From the cell containing the given text, extract its center point as [X, Y] coordinate. 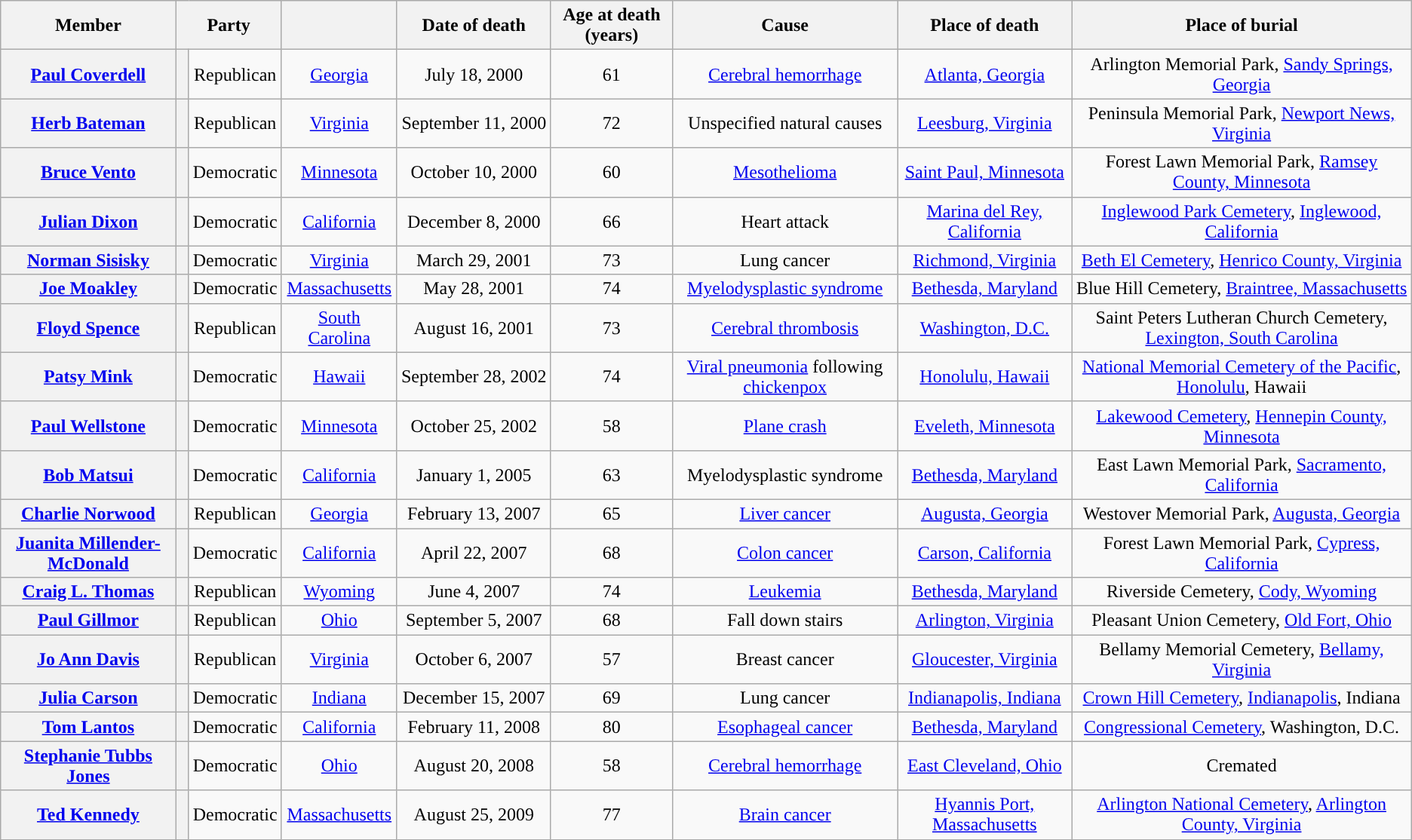
June 4, 2007 [474, 592]
South Carolina [339, 327]
Leesburg, Virginia [985, 124]
Esophageal cancer [785, 727]
August 25, 2009 [474, 814]
Juanita Millender-McDonald [88, 552]
October 6, 2007 [474, 659]
Tom Lantos [88, 727]
Colon cancer [785, 552]
Joe Moakley [88, 289]
Atlanta, Georgia [985, 74]
Patsy Mink [88, 377]
March 29, 2001 [474, 260]
Saint Peters Lutheran Church Cemetery, Lexington, South Carolina [1242, 327]
Julian Dixon [88, 222]
Brain cancer [785, 814]
Party [229, 26]
East Lawn Memorial Park, Sacramento, California [1242, 475]
Riverside Cemetery, Cody, Wyoming [1242, 592]
Hyannis Port, Massachusetts [985, 814]
Floyd Spence [88, 327]
Honolulu, Hawaii [985, 377]
February 13, 2007 [474, 514]
Heart attack [785, 222]
Washington, D.C. [985, 327]
January 1, 2005 [474, 475]
Bob Matsui [88, 475]
Cerebral thrombosis [785, 327]
66 [611, 222]
Craig L. Thomas [88, 592]
Inglewood Park Cemetery, Inglewood, California [1242, 222]
December 8, 2000 [474, 222]
Herb Bateman [88, 124]
Marina del Rey, California [985, 222]
September 5, 2007 [474, 621]
Date of death [474, 26]
April 22, 2007 [474, 552]
80 [611, 727]
Bellamy Memorial Cemetery, Bellamy, Virginia [1242, 659]
Beth El Cemetery, Henrico County, Virginia [1242, 260]
Julia Carson [88, 698]
Arlington Memorial Park, Sandy Springs, Georgia [1242, 74]
National Memorial Cemetery of the Pacific, Honolulu, Hawaii [1242, 377]
57 [611, 659]
Age at death (years) [611, 26]
Forest Lawn Memorial Park, Cypress, California [1242, 552]
August 16, 2001 [474, 327]
October 25, 2002 [474, 425]
Pleasant Union Cemetery, Old Fort, Ohio [1242, 621]
60 [611, 172]
Fall down stairs [785, 621]
February 11, 2008 [474, 727]
Member [88, 26]
61 [611, 74]
Forest Lawn Memorial Park, Ramsey County, Minnesota [1242, 172]
77 [611, 814]
Blue Hill Cemetery, Braintree, Massachusetts [1242, 289]
Indiana [339, 698]
December 15, 2007 [474, 698]
Saint Paul, Minnesota [985, 172]
July 18, 2000 [474, 74]
Bruce Vento [88, 172]
Ted Kennedy [88, 814]
Leukemia [785, 592]
October 10, 2000 [474, 172]
Westover Memorial Park, Augusta, Georgia [1242, 514]
Carson, California [985, 552]
May 28, 2001 [474, 289]
East Cleveland, Ohio [985, 766]
Stephanie Tubbs Jones [88, 766]
Richmond, Virginia [985, 260]
65 [611, 514]
Lakewood Cemetery, Hennepin County, Minnesota [1242, 425]
Liver cancer [785, 514]
Crown Hill Cemetery, Indianapolis, Indiana [1242, 698]
August 20, 2008 [474, 766]
September 28, 2002 [474, 377]
63 [611, 475]
Paul Coverdell [88, 74]
Plane crash [785, 425]
Unspecified natural causes [785, 124]
Paul Gillmor [88, 621]
Peninsula Memorial Park, Newport News, Virginia [1242, 124]
Arlington National Cemetery, Arlington County, Virginia [1242, 814]
Norman Sisisky [88, 260]
Charlie Norwood [88, 514]
Eveleth, Minnesota [985, 425]
Arlington, Virginia [985, 621]
69 [611, 698]
Cremated [1242, 766]
Indianapolis, Indiana [985, 698]
Cause [785, 26]
Congressional Cemetery, Washington, D.C. [1242, 727]
72 [611, 124]
Hawaii [339, 377]
Place of burial [1242, 26]
Wyoming [339, 592]
Jo Ann Davis [88, 659]
Augusta, Georgia [985, 514]
Mesothelioma [785, 172]
Viral pneumonia following chickenpox [785, 377]
Paul Wellstone [88, 425]
Place of death [985, 26]
Gloucester, Virginia [985, 659]
September 11, 2000 [474, 124]
Breast cancer [785, 659]
